Return the (X, Y) coordinate for the center point of the cell that contains the specified text.  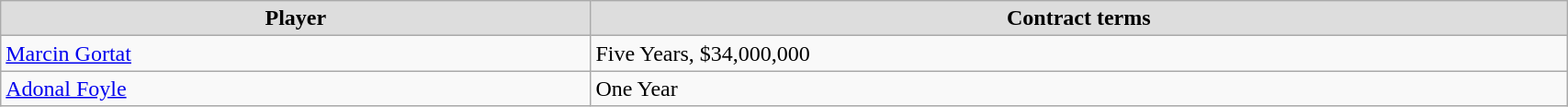
Marcin Gortat (296, 53)
Player (296, 18)
Contract terms (1078, 18)
Five Years, $34,000,000 (1078, 53)
One Year (1078, 89)
Adonal Foyle (296, 89)
